Detect which cell encompasses the target text, then output its (X, Y) center coordinate. 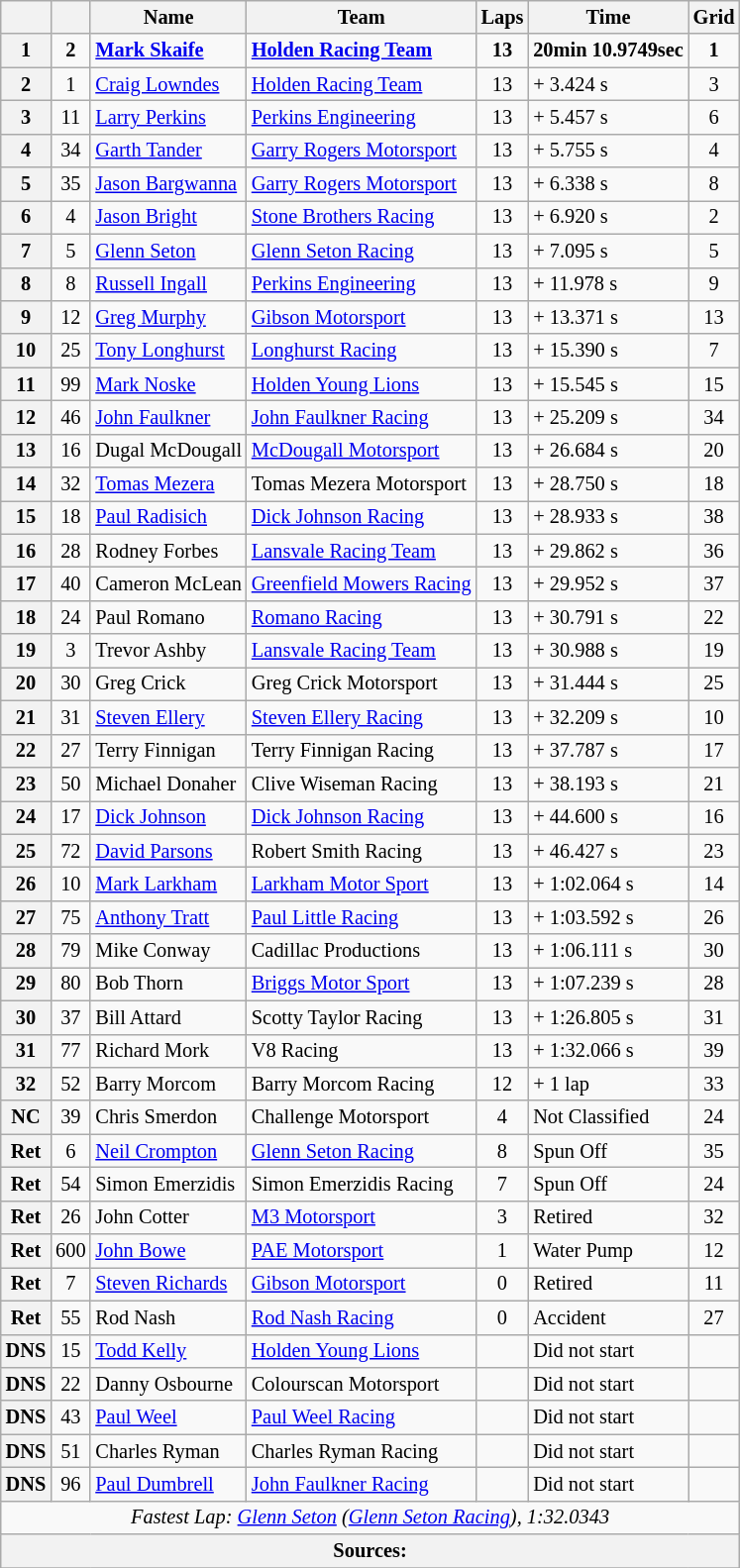
+ 6.920 s (608, 217)
Garth Tander (168, 151)
+ 1:26.805 s (608, 1017)
+ 37.787 s (608, 751)
+ 5.755 s (608, 151)
+ 1:02.064 s (608, 884)
Charles Ryman Racing (362, 1451)
Richard Mork (168, 1051)
Terry Finnigan Racing (362, 751)
Briggs Motor Sport (362, 984)
Challenge Motorsport (362, 1117)
52 (70, 1084)
50 (70, 784)
+ 38.193 s (608, 784)
Danny Osbourne (168, 1384)
20min 10.9749sec (608, 51)
Name (168, 17)
99 (70, 384)
36 (714, 551)
Cameron McLean (168, 583)
+ 30.791 s (608, 617)
Paul Romano (168, 617)
+ 1:07.239 s (608, 984)
Steven Ellery (168, 717)
Clive Wiseman Racing (362, 784)
+ 6.338 s (608, 184)
38 (714, 517)
Tomas Mezera (168, 484)
John Cotter (168, 1217)
McDougall Motorsport (362, 451)
+ 1:06.111 s (608, 951)
+ 15.390 s (608, 351)
John Faulkner (168, 417)
Larry Perkins (168, 117)
Paul Radisich (168, 517)
NC (26, 1117)
+ 15.545 s (608, 384)
Paul Little Racing (362, 917)
Steven Ellery Racing (362, 717)
Romano Racing (362, 617)
+ 25.209 s (608, 417)
40 (70, 583)
Simon Emerzidis Racing (362, 1184)
Tony Longhurst (168, 351)
29 (26, 984)
Laps (503, 17)
+ 30.988 s (608, 651)
Mark Noske (168, 384)
Barry Morcom (168, 1084)
Dugal McDougall (168, 451)
+ 1 lap (608, 1084)
Greg Murphy (168, 317)
+ 46.427 s (608, 851)
Simon Emerzidis (168, 1184)
+ 13.371 s (608, 317)
Chris Smerdon (168, 1117)
+ 28.933 s (608, 517)
77 (70, 1051)
Rodney Forbes (168, 551)
Greg Crick Motorsport (362, 683)
Michael Donaher (168, 784)
Terry Finnigan (168, 751)
Fastest Lap: Glenn Seton (Glenn Seton Racing), 1:32.0343 (370, 1517)
Time (608, 17)
+ 1:03.592 s (608, 917)
Jason Bright (168, 217)
Bob Thorn (168, 984)
33 (714, 1084)
PAE Motorsport (362, 1251)
Scotty Taylor Racing (362, 1017)
Mark Larkham (168, 884)
80 (70, 984)
Paul Weel (168, 1417)
Craig Lowndes (168, 84)
Longhurst Racing (362, 351)
Charles Ryman (168, 1451)
Rod Nash Racing (362, 1317)
Paul Weel Racing (362, 1417)
Trevor Ashby (168, 651)
Larkham Motor Sport (362, 884)
+ 1:32.066 s (608, 1051)
51 (70, 1451)
Not Classified (608, 1117)
Robert Smith Racing (362, 851)
+ 11.978 s (608, 284)
Glenn Seton (168, 251)
Mike Conway (168, 951)
Rod Nash (168, 1317)
Greenfield Mowers Racing (362, 583)
V8 Racing (362, 1051)
Team (362, 17)
+ 3.424 s (608, 84)
+ 5.457 s (608, 117)
79 (70, 951)
Greg Crick (168, 683)
75 (70, 917)
Water Pump (608, 1251)
Dick Johnson (168, 817)
Bill Attard (168, 1017)
Russell Ingall (168, 284)
Anthony Tratt (168, 917)
600 (70, 1251)
54 (70, 1184)
Paul Dumbrell (168, 1484)
+ 31.444 s (608, 683)
+ 44.600 s (608, 817)
Neil Crompton (168, 1151)
+ 26.684 s (608, 451)
Barry Morcom Racing (362, 1084)
+ 32.209 s (608, 717)
43 (70, 1417)
55 (70, 1317)
+ 29.952 s (608, 583)
M3 Motorsport (362, 1217)
Colourscan Motorsport (362, 1384)
Stone Brothers Racing (362, 217)
Steven Richards (168, 1284)
72 (70, 851)
Todd Kelly (168, 1351)
Accident (608, 1317)
+ 29.862 s (608, 551)
Sources: (370, 1551)
David Parsons (168, 851)
Tomas Mezera Motorsport (362, 484)
46 (70, 417)
Mark Skaife (168, 51)
Grid (714, 17)
+ 7.095 s (608, 251)
96 (70, 1484)
+ 28.750 s (608, 484)
Cadillac Productions (362, 951)
John Bowe (168, 1251)
Jason Bargwanna (168, 184)
